For the text-containing cell, return its midpoint in [x, y] coordinate format. 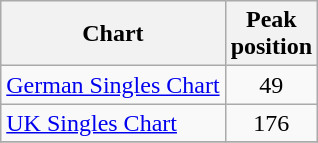
German Singles Chart [113, 85]
176 [271, 123]
Chart [113, 34]
Peakposition [271, 34]
49 [271, 85]
UK Singles Chart [113, 123]
